Search for the cell housing the specified text and yield its [X, Y] center coordinate. 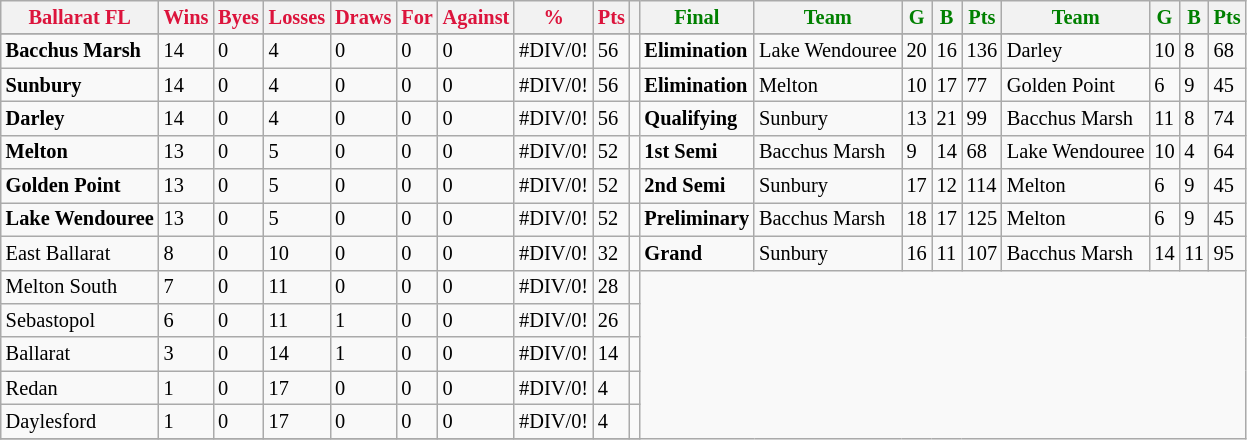
20 [917, 51]
Melton South [80, 287]
Preliminary [696, 219]
7 [186, 287]
74 [1228, 118]
Ballarat [80, 354]
3 [186, 354]
Grand [696, 253]
Redan [80, 388]
125 [982, 219]
Sebastopol [80, 320]
114 [982, 186]
% [554, 17]
Qualifying [696, 118]
32 [612, 253]
1st Semi [696, 152]
Ballarat FL [80, 17]
95 [1228, 253]
136 [982, 51]
Draws [363, 17]
Wins [186, 17]
Final [696, 17]
2nd Semi [696, 186]
East Ballarat [80, 253]
21 [947, 118]
77 [982, 85]
Byes [238, 17]
64 [1228, 152]
99 [982, 118]
26 [612, 320]
Daylesford [80, 421]
28 [612, 287]
12 [947, 186]
Against [476, 17]
For [416, 17]
107 [982, 253]
18 [917, 219]
Losses [297, 17]
